For the text-containing cell, return its midpoint in (X, Y) coordinate format. 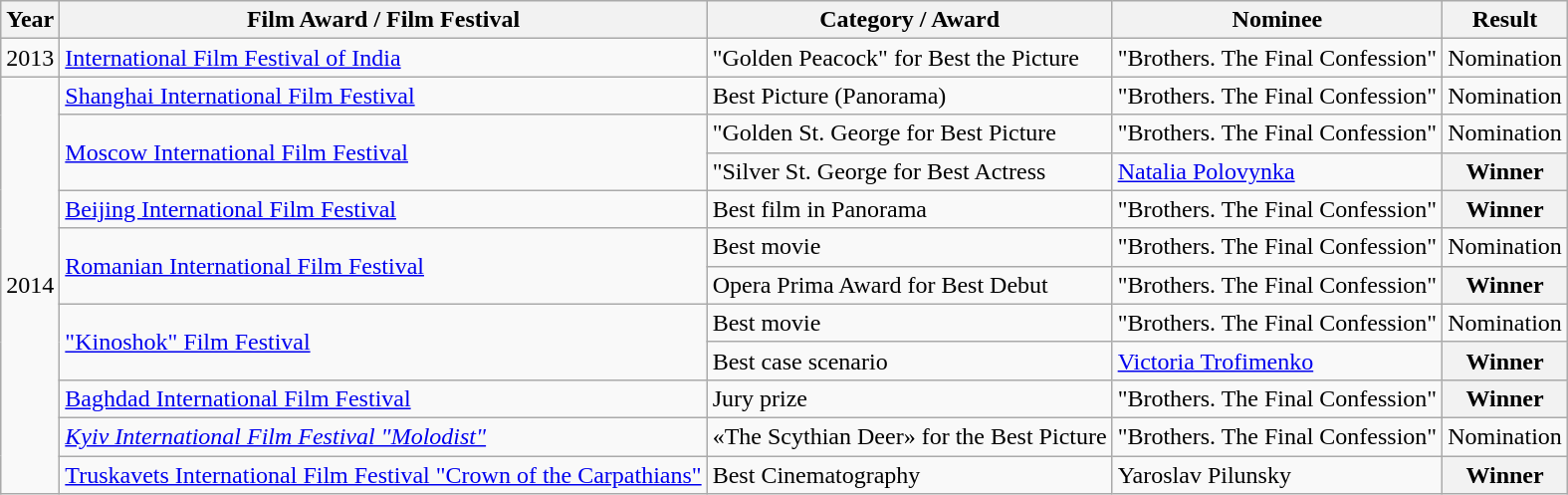
«The Scythian Deer» for the Best Picture (910, 436)
Jury prize (910, 398)
2013 (30, 58)
"Golden St. George for Best Picture (910, 133)
"Silver St. George for Best Actress (910, 171)
Category / Award (910, 20)
Kyiv International Film Festival "Molodist" (383, 436)
"Kinoshok" Film Festival (383, 342)
Victoria Trofimenko (1277, 361)
Shanghai International Film Festival (383, 96)
Natalia Polovynka (1277, 171)
Truskavets International Film Festival "Crown of the Carpathians" (383, 475)
Year (30, 20)
Opera Prima Award for Best Debut (910, 285)
Best Picture (Panorama) (910, 96)
Film Award / Film Festival (383, 20)
Baghdad International Film Festival (383, 398)
Beijing International Film Festival (383, 209)
Yaroslav Pilunsky (1277, 475)
Moscow International Film Festival (383, 152)
"Golden Peacock" for Best the Picture (910, 58)
Best Cinematography (910, 475)
Romanian International Film Festival (383, 266)
Result (1505, 20)
Nominee (1277, 20)
2014 (30, 285)
Best case scenario (910, 361)
Best film in Panorama (910, 209)
International Film Festival of India (383, 58)
